Pinpoint the cell where the given text exists, returning its [x, y] midpoint coordinate. 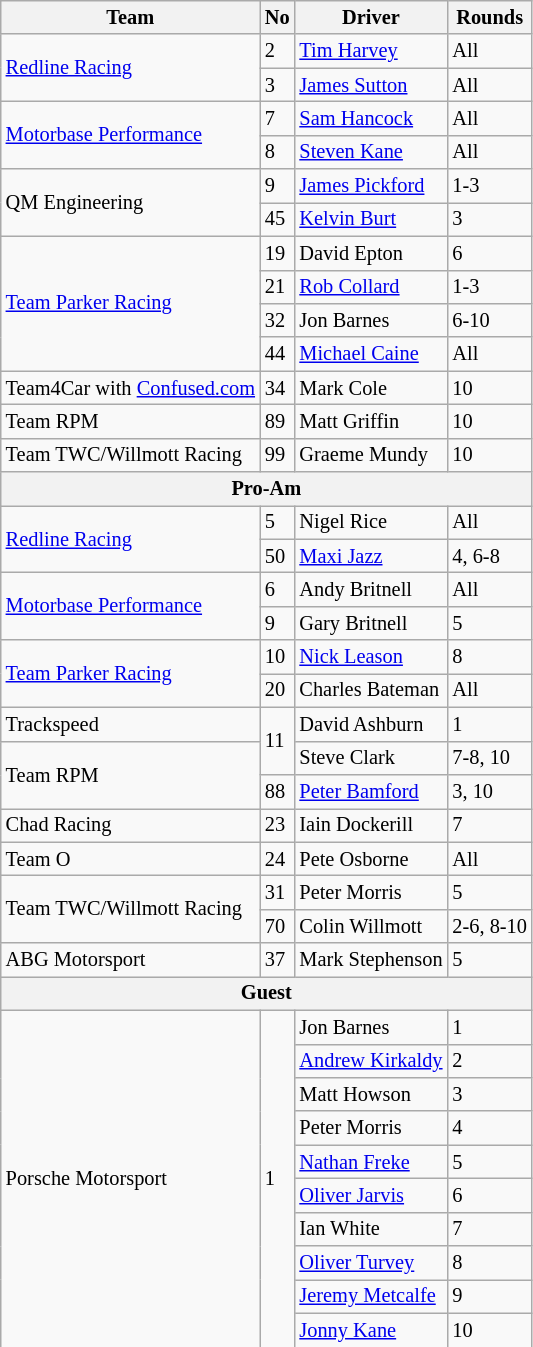
34 [278, 388]
Driver [370, 17]
6-10 [489, 320]
32 [278, 320]
Nathan Freke [370, 1162]
Andy Britnell [370, 589]
89 [278, 421]
Sam Hancock [370, 118]
Oliver Turvey [370, 1263]
James Pickford [370, 186]
88 [278, 791]
Oliver Jarvis [370, 1195]
Peter Bamford [370, 791]
Porsche Motorsport [130, 1178]
David Ashburn [370, 724]
2-6, 8-10 [489, 926]
Graeme Mundy [370, 455]
QM Engineering [130, 202]
Pro-Am [266, 489]
99 [278, 455]
37 [278, 960]
Mark Cole [370, 388]
Ian White [370, 1229]
Mark Stephenson [370, 960]
Trackspeed [130, 724]
David Epton [370, 253]
Nick Leason [370, 657]
Team4Car with Confused.com [130, 388]
4 [489, 1128]
Iain Dockerill [370, 825]
19 [278, 253]
Rounds [489, 17]
Nigel Rice [370, 522]
Steve Clark [370, 758]
Jeremy Metcalfe [370, 1296]
Pete Osborne [370, 859]
Steven Kane [370, 152]
Colin Willmott [370, 926]
Maxi Jazz [370, 556]
James Sutton [370, 85]
Chad Racing [130, 825]
31 [278, 892]
Matt Griffin [370, 421]
Rob Collard [370, 287]
Gary Britnell [370, 623]
3, 10 [489, 791]
50 [278, 556]
Michael Caine [370, 354]
ABG Motorsport [130, 960]
23 [278, 825]
Guest [266, 993]
45 [278, 219]
Kelvin Burt [370, 219]
70 [278, 926]
7-8, 10 [489, 758]
No [278, 17]
24 [278, 859]
20 [278, 690]
Jonny Kane [370, 1330]
Tim Harvey [370, 51]
44 [278, 354]
Team [130, 17]
Matt Howson [370, 1094]
4, 6-8 [489, 556]
21 [278, 287]
Team O [130, 859]
11 [278, 740]
Andrew Kirkaldy [370, 1061]
Charles Bateman [370, 690]
